From the cell containing the given text, extract its center point as [x, y] coordinate. 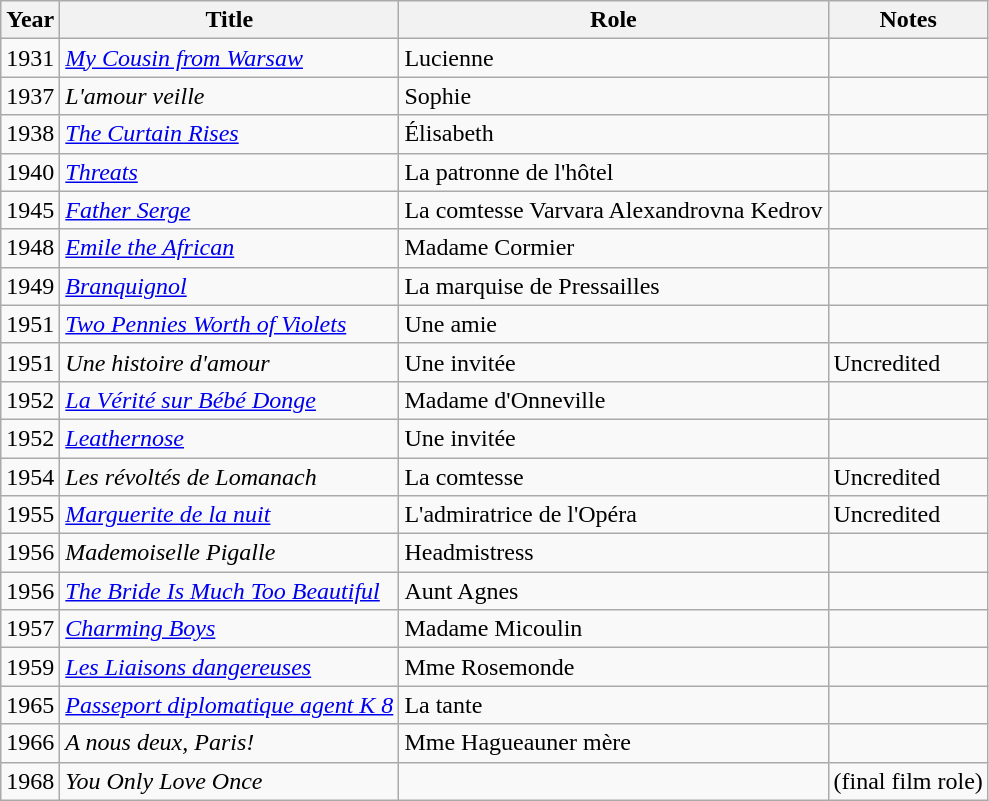
1937 [30, 96]
1968 [30, 781]
A nous deux, Paris! [230, 743]
The Curtain Rises [230, 134]
Les révoltés de Lomanach [230, 477]
The Bride Is Much Too Beautiful [230, 591]
1948 [30, 248]
Mademoiselle Pigalle [230, 553]
Role [614, 20]
Lucienne [614, 58]
Branquignol [230, 286]
1949 [30, 286]
Notes [908, 20]
La marquise de Pressailles [614, 286]
La comtesse [614, 477]
Emile the African [230, 248]
1931 [30, 58]
La patronne de l'hôtel [614, 172]
La tante [614, 705]
My Cousin from Warsaw [230, 58]
1965 [30, 705]
Mme Hagueauner mère [614, 743]
Leathernose [230, 438]
Charming Boys [230, 629]
Threats [230, 172]
Madame d'Onneville [614, 400]
1959 [30, 667]
1940 [30, 172]
Madame Micoulin [614, 629]
Sophie [614, 96]
1938 [30, 134]
1954 [30, 477]
Title [230, 20]
Year [30, 20]
1966 [30, 743]
Élisabeth [614, 134]
La comtesse Varvara Alexandrovna Kedrov [614, 210]
L'admiratrice de l'Opéra [614, 515]
Two Pennies Worth of Violets [230, 324]
Passeport diplomatique agent K 8 [230, 705]
Les Liaisons dangereuses [230, 667]
(final film role) [908, 781]
You Only Love Once [230, 781]
1957 [30, 629]
1955 [30, 515]
Father Serge [230, 210]
La Vérité sur Bébé Donge [230, 400]
Une histoire d'amour [230, 362]
1945 [30, 210]
Une amie [614, 324]
Marguerite de la nuit [230, 515]
Mme Rosemonde [614, 667]
Headmistress [614, 553]
L'amour veille [230, 96]
Aunt Agnes [614, 591]
Madame Cormier [614, 248]
